Return (X, Y) of the center of cell containing provided text 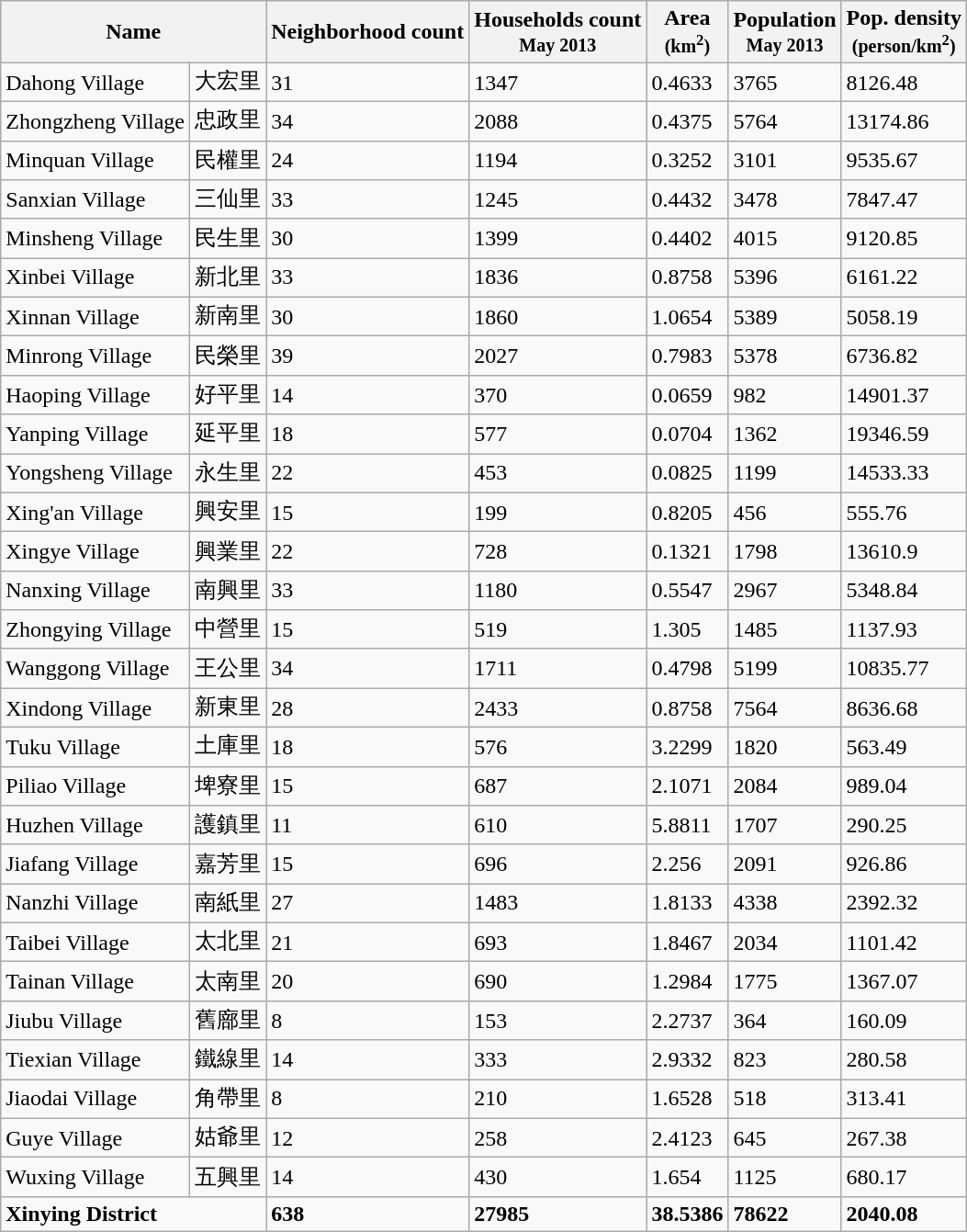
27 (367, 904)
1820 (784, 748)
2.2737 (687, 1020)
五興里 (228, 1178)
21 (367, 943)
Xindong Village (96, 707)
199 (558, 513)
0.4375 (687, 121)
24 (367, 160)
中營里 (228, 630)
14901.37 (904, 395)
5.8811 (687, 825)
興業里 (228, 551)
好平里 (228, 395)
19346.59 (904, 434)
31 (367, 83)
6736.82 (904, 356)
1362 (784, 434)
Dahong Village (96, 83)
555.76 (904, 513)
12 (367, 1137)
430 (558, 1178)
3765 (784, 83)
693 (558, 943)
Nanxing Village (96, 590)
6161.22 (904, 277)
518 (784, 1099)
PopulationMay 2013 (784, 31)
563.49 (904, 748)
新南里 (228, 316)
3478 (784, 200)
364 (784, 1020)
0.3252 (687, 160)
1194 (558, 160)
鐵線里 (228, 1060)
1.8133 (687, 904)
5058.19 (904, 316)
5348.84 (904, 590)
638 (367, 1214)
210 (558, 1099)
280.58 (904, 1060)
370 (558, 395)
7564 (784, 707)
Neighborhood count (367, 31)
Yanping Village (96, 434)
1125 (784, 1178)
4015 (784, 239)
民生里 (228, 239)
1245 (558, 200)
Zhongzheng Village (96, 121)
0.4633 (687, 83)
20 (367, 981)
1485 (784, 630)
Wanggong Village (96, 669)
Zhongying Village (96, 630)
989.04 (904, 786)
2967 (784, 590)
0.5547 (687, 590)
13610.9 (904, 551)
2433 (558, 707)
Guye Village (96, 1137)
1.6528 (687, 1099)
延平里 (228, 434)
3.2299 (687, 748)
Tiexian Village (96, 1060)
大宏里 (228, 83)
Tuku Village (96, 748)
Pop. density(person/km2) (904, 31)
1.8467 (687, 943)
38.5386 (687, 1214)
新北里 (228, 277)
0.1321 (687, 551)
577 (558, 434)
4338 (784, 904)
Piliao Village (96, 786)
1180 (558, 590)
2088 (558, 121)
519 (558, 630)
太北里 (228, 943)
1.654 (687, 1178)
8636.68 (904, 707)
0.4798 (687, 669)
Jiaodai Village (96, 1099)
1.2984 (687, 981)
333 (558, 1060)
9535.67 (904, 160)
Xingye Village (96, 551)
興安里 (228, 513)
南興里 (228, 590)
5764 (784, 121)
926.86 (904, 864)
2027 (558, 356)
1399 (558, 239)
Xinbei Village (96, 277)
三仙里 (228, 200)
永生里 (228, 474)
Haoping Village (96, 395)
Yongsheng Village (96, 474)
0.0825 (687, 474)
Xinying District (134, 1214)
982 (784, 395)
Minquan Village (96, 160)
645 (784, 1137)
1711 (558, 669)
728 (558, 551)
2091 (784, 864)
0.8205 (687, 513)
11 (367, 825)
0.0659 (687, 395)
7847.47 (904, 200)
1199 (784, 474)
Jiafang Village (96, 864)
土庫里 (228, 748)
823 (784, 1060)
2.1071 (687, 786)
258 (558, 1137)
1483 (558, 904)
14533.33 (904, 474)
1860 (558, 316)
2.9332 (687, 1060)
0.4402 (687, 239)
Tainan Village (96, 981)
Xing'an Village (96, 513)
0.4432 (687, 200)
Minsheng Village (96, 239)
1.305 (687, 630)
舊廍里 (228, 1020)
Taibei Village (96, 943)
民權里 (228, 160)
13174.86 (904, 121)
10835.77 (904, 669)
2.256 (687, 864)
2034 (784, 943)
角帶里 (228, 1099)
1137.93 (904, 630)
153 (558, 1020)
Xinnan Village (96, 316)
1775 (784, 981)
5396 (784, 277)
690 (558, 981)
27985 (558, 1214)
埤寮里 (228, 786)
Households countMay 2013 (558, 31)
2392.32 (904, 904)
576 (558, 748)
3101 (784, 160)
8126.48 (904, 83)
Huzhen Village (96, 825)
Minrong Village (96, 356)
0.7983 (687, 356)
Name (134, 31)
南紙里 (228, 904)
39 (367, 356)
687 (558, 786)
1.0654 (687, 316)
王公里 (228, 669)
313.41 (904, 1099)
太南里 (228, 981)
160.09 (904, 1020)
0.0704 (687, 434)
610 (558, 825)
嘉芳里 (228, 864)
Sanxian Village (96, 200)
78622 (784, 1214)
5378 (784, 356)
Area(km2) (687, 31)
456 (784, 513)
28 (367, 707)
忠政里 (228, 121)
290.25 (904, 825)
2084 (784, 786)
1707 (784, 825)
696 (558, 864)
姑爺里 (228, 1137)
453 (558, 474)
1367.07 (904, 981)
Nanzhi Village (96, 904)
2040.08 (904, 1214)
2.4123 (687, 1137)
1798 (784, 551)
680.17 (904, 1178)
267.38 (904, 1137)
1101.42 (904, 943)
Wuxing Village (96, 1178)
新東里 (228, 707)
護鎮里 (228, 825)
5199 (784, 669)
民榮里 (228, 356)
Jiubu Village (96, 1020)
9120.85 (904, 239)
1836 (558, 277)
5389 (784, 316)
1347 (558, 83)
